Search for the cell housing the specified text and yield its (x, y) center coordinate. 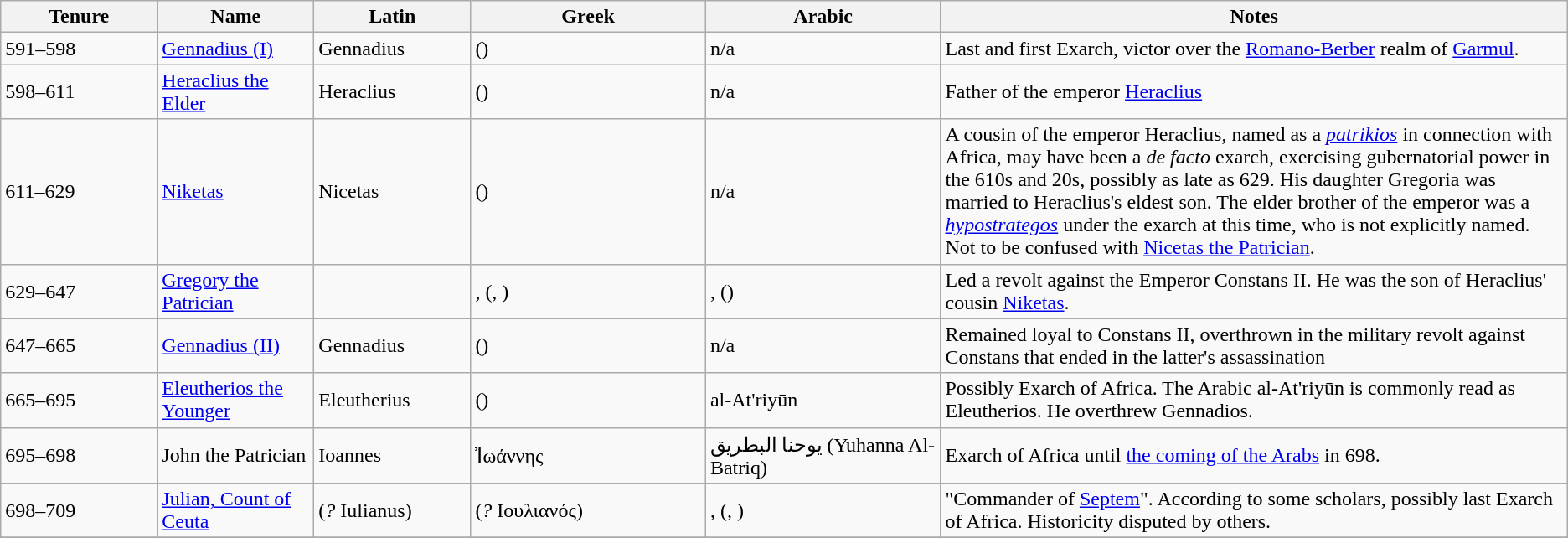
al-At'riyūn (823, 401)
Led a revolt against the Emperor Constans II. He was the son of Heraclius' cousin Niketas. (1254, 292)
Greek (588, 17)
يوحنا البطريق (Yuhanna Al-Batriq) (823, 456)
Notes (1254, 17)
Latin (392, 17)
629–647 (79, 292)
John the Patrician (236, 456)
Tenure (79, 17)
Father of the emperor Heraclius (1254, 92)
"Commander of Septem". According to some scholars, possibly last Exarch of Africa. Historicity disputed by others. (1254, 511)
Ἰωάννης (588, 456)
Nicetas (392, 191)
, () (823, 292)
Last and first Exarch, victor over the Romano-Berber realm of Garmul. (1254, 49)
Name (236, 17)
611–629 (79, 191)
647–665 (79, 345)
Gennadius (II) (236, 345)
Gregory the Patrician (236, 292)
695–698 (79, 456)
591–598 (79, 49)
Eleutherius (392, 401)
(? Iulianus) (392, 511)
Exarch of Africa until the coming of the Arabs in 698. (1254, 456)
598–611 (79, 92)
Niketas (236, 191)
Heraclius the Elder (236, 92)
Gennadius (I) (236, 49)
Eleutherios the Younger (236, 401)
Julian, Count of Ceuta (236, 511)
(? Iουλιανός) (588, 511)
Remained loyal to Constans II, overthrown in the military revolt against Constans that ended in the latter's assassination (1254, 345)
665–695 (79, 401)
Possibly Exarch of Africa. The Arabic al-At'riyūn is commonly read as Eleutherios. He overthrew Gennadios. (1254, 401)
Arabic (823, 17)
698–709 (79, 511)
Ioannes (392, 456)
Heraclius (392, 92)
